Capture the cell that displays the provided text and extract its [x, y] central coordinate. 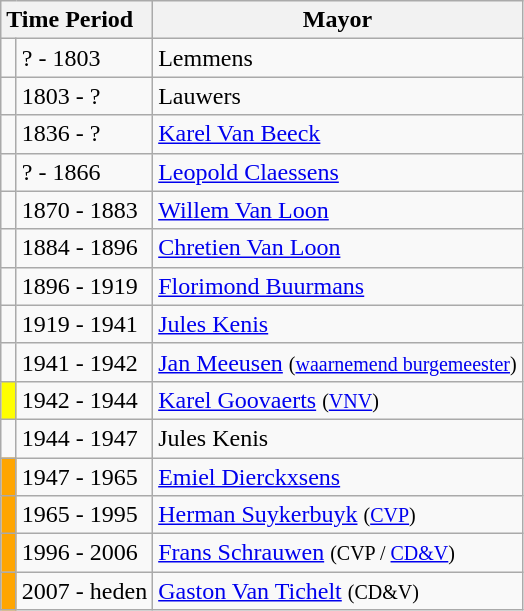
Lauwers [338, 96]
1947 - 1965 [84, 477]
Karel Goovaerts (VNV) [338, 400]
1803 - ? [84, 96]
1870 - 1883 [84, 210]
1944 - 1947 [84, 438]
Florimond Buurmans [338, 286]
Time Period [77, 20]
Emiel Dierckxsens [338, 477]
1884 - 1896 [84, 248]
1965 - 1995 [84, 515]
? - 1866 [84, 172]
1941 - 1942 [84, 362]
1919 - 1941 [84, 324]
Gaston Van Tichelt (CD&V) [338, 591]
Karel Van Beeck [338, 134]
2007 - heden [84, 591]
Mayor [338, 20]
Jan Meeusen (waarnemend burgemeester) [338, 362]
Leopold Claessens [338, 172]
? - 1803 [84, 58]
1896 - 1919 [84, 286]
Chretien Van Loon [338, 248]
Lemmens [338, 58]
Frans Schrauwen (CVP / CD&V) [338, 553]
1942 - 1944 [84, 400]
Willem Van Loon [338, 210]
1996 - 2006 [84, 553]
1836 - ? [84, 134]
Herman Suykerbuyk (CVP) [338, 515]
